Return the (x, y) coordinate for the center point of the cell that contains the specified text.  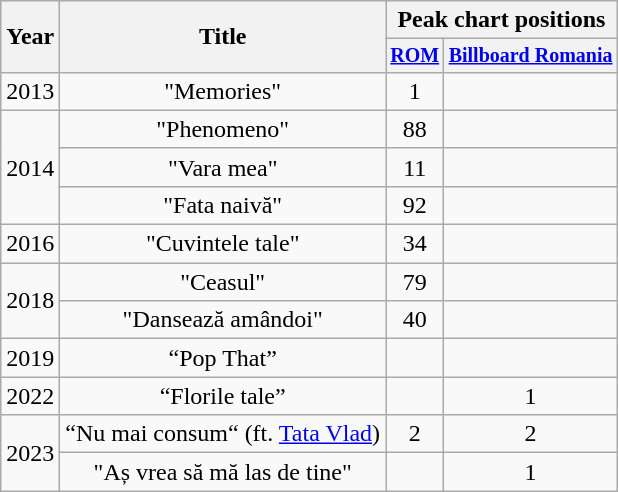
2013 (30, 91)
2022 (30, 396)
2014 (30, 167)
92 (415, 205)
“Nu mai consum“ (ft. Tata Vlad) (223, 434)
79 (415, 282)
"Aș vrea să mă las de tine" (223, 472)
"Vara mea" (223, 167)
“Pop That” (223, 358)
“Florile tale” (223, 396)
2019 (30, 358)
"Phenomeno" (223, 129)
Peak chart positions (502, 20)
34 (415, 244)
"Dansează amândoi" (223, 320)
ROM (415, 56)
Billboard Romania (530, 56)
"Ceasul" (223, 282)
Year (30, 37)
"Memories" (223, 91)
40 (415, 320)
11 (415, 167)
"Cuvintele tale" (223, 244)
2016 (30, 244)
"Fata naivă" (223, 205)
Title (223, 37)
88 (415, 129)
2023 (30, 453)
2018 (30, 301)
